Detect which cell encompasses the target text, then output its (X, Y) center coordinate. 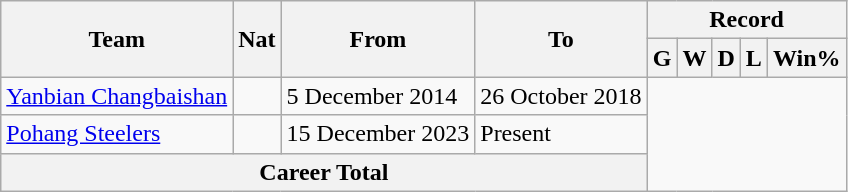
L (754, 58)
Nat (257, 39)
Yanbian Changbaishan (117, 96)
Team (117, 39)
Win% (806, 58)
To (561, 39)
26 October 2018 (561, 96)
Record (746, 20)
Present (561, 134)
15 December 2023 (378, 134)
G (662, 58)
Pohang Steelers (117, 134)
From (378, 39)
W (694, 58)
Career Total (324, 172)
D (726, 58)
5 December 2014 (378, 96)
